Extract the (x, y) coordinate from the center of the cell holding the provided text.  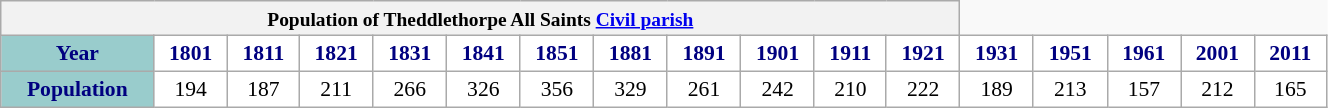
356 (557, 90)
242 (778, 90)
Year (78, 54)
1901 (778, 54)
Population (78, 90)
157 (1144, 90)
2011 (1290, 54)
1951 (1070, 54)
329 (631, 90)
1881 (631, 54)
1841 (484, 54)
326 (484, 90)
1831 (410, 54)
213 (1070, 90)
1911 (850, 54)
1931 (997, 54)
212 (1218, 90)
222 (923, 90)
187 (263, 90)
1801 (191, 54)
261 (704, 90)
1961 (1144, 54)
210 (850, 90)
1921 (923, 54)
194 (191, 90)
1851 (557, 54)
266 (410, 90)
1811 (263, 54)
1891 (704, 54)
211 (336, 90)
Population of Theddlethorpe All Saints Civil parish (480, 18)
165 (1290, 90)
2001 (1218, 54)
189 (997, 90)
1821 (336, 54)
